Search for the cell housing the specified text and yield its (X, Y) center coordinate. 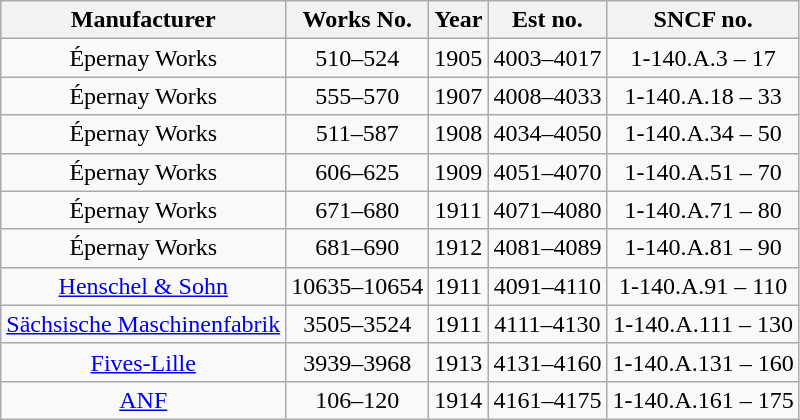
1-140.A.111 – 130 (703, 324)
4091–4110 (548, 286)
510–524 (358, 58)
511–587 (358, 134)
Henschel & Sohn (144, 286)
1-140.A.71 – 80 (703, 210)
106–120 (358, 400)
1908 (458, 134)
4131–4160 (548, 362)
4071–4080 (548, 210)
Year (458, 20)
4111–4130 (548, 324)
1907 (458, 96)
1-140.A.81 – 90 (703, 248)
4051–4070 (548, 172)
Sächsische Maschinenfabrik (144, 324)
1-140.A.34 – 50 (703, 134)
ANF (144, 400)
1905 (458, 58)
3939–3968 (358, 362)
1-140.A.51 – 70 (703, 172)
1909 (458, 172)
1-140.A.161 – 175 (703, 400)
681–690 (358, 248)
1912 (458, 248)
4034–4050 (548, 134)
Manufacturer (144, 20)
1913 (458, 362)
Fives-Lille (144, 362)
SNCF no. (703, 20)
555–570 (358, 96)
1-140.A.131 – 160 (703, 362)
1-140.A.3 – 17 (703, 58)
606–625 (358, 172)
1-140.A.18 – 33 (703, 96)
4003–4017 (548, 58)
1-140.A.91 – 110 (703, 286)
4161–4175 (548, 400)
10635–10654 (358, 286)
1914 (458, 400)
Works No. (358, 20)
4081–4089 (548, 248)
4008–4033 (548, 96)
3505–3524 (358, 324)
671–680 (358, 210)
Est no. (548, 20)
